Provide the [X, Y] coordinate of the cell's center where the given text is located.  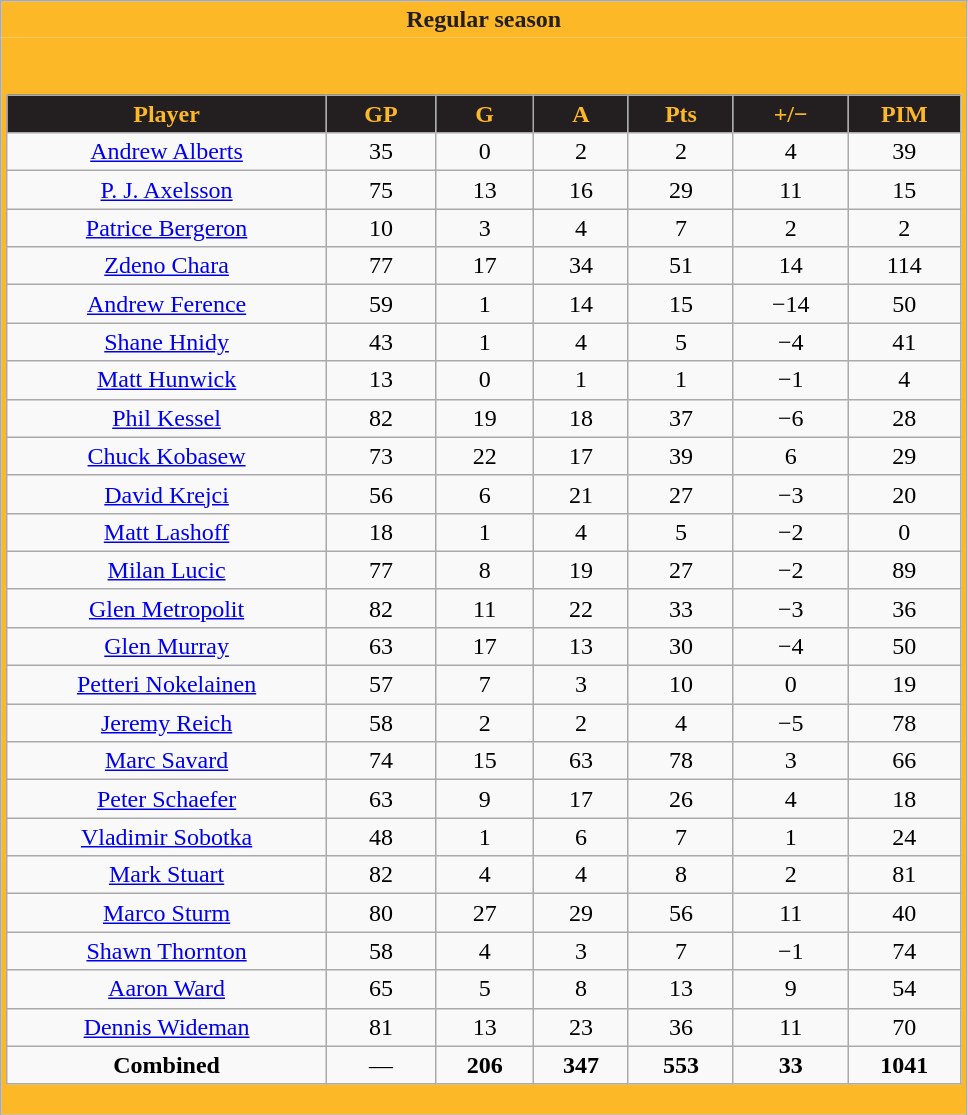
−5 [790, 723]
+/− [790, 114]
57 [381, 685]
21 [580, 494]
Jeremy Reich [166, 723]
66 [904, 761]
Combined [166, 1065]
206 [485, 1065]
Glen Metropolit [166, 608]
16 [580, 190]
A [580, 114]
65 [381, 989]
Andrew Ference [166, 304]
59 [381, 304]
G [485, 114]
Regular season [484, 20]
34 [580, 266]
Petteri Nokelainen [166, 685]
Zdeno Chara [166, 266]
30 [680, 646]
51 [680, 266]
553 [680, 1065]
Pts [680, 114]
70 [904, 1027]
41 [904, 342]
Shawn Thornton [166, 951]
1041 [904, 1065]
−14 [790, 304]
PIM [904, 114]
43 [381, 342]
Andrew Alberts [166, 152]
David Krejci [166, 494]
Shane Hnidy [166, 342]
Matt Hunwick [166, 380]
Chuck Kobasew [166, 456]
20 [904, 494]
Milan Lucic [166, 570]
Marco Sturm [166, 913]
35 [381, 152]
114 [904, 266]
37 [680, 418]
48 [381, 837]
23 [580, 1027]
Patrice Bergeron [166, 228]
Vladimir Sobotka [166, 837]
Aaron Ward [166, 989]
— [381, 1065]
24 [904, 837]
Marc Savard [166, 761]
28 [904, 418]
Player [166, 114]
73 [381, 456]
Peter Schaefer [166, 799]
54 [904, 989]
26 [680, 799]
75 [381, 190]
GP [381, 114]
40 [904, 913]
Mark Stuart [166, 875]
Glen Murray [166, 646]
80 [381, 913]
89 [904, 570]
−6 [790, 418]
Matt Lashoff [166, 532]
Phil Kessel [166, 418]
Dennis Wideman [166, 1027]
347 [580, 1065]
P. J. Axelsson [166, 190]
